Find where the given text appears and provide that cell's center as (X, Y) coordinate. 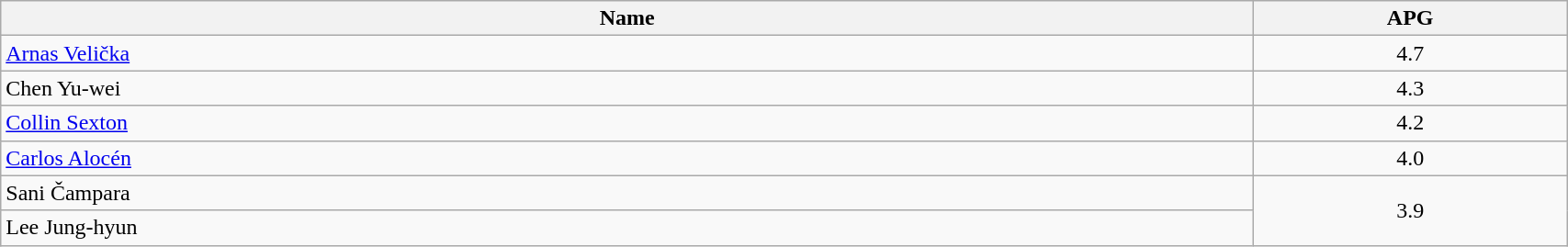
Collin Sexton (627, 123)
Chen Yu-wei (627, 88)
4.2 (1411, 123)
4.7 (1411, 53)
APG (1411, 18)
Arnas Velička (627, 53)
3.9 (1411, 210)
4.3 (1411, 88)
Carlos Alocén (627, 158)
Lee Jung-hyun (627, 228)
Sani Čampara (627, 193)
4.0 (1411, 158)
Name (627, 18)
